Provide the [x, y] coordinate of the cell's center where the given text is located.  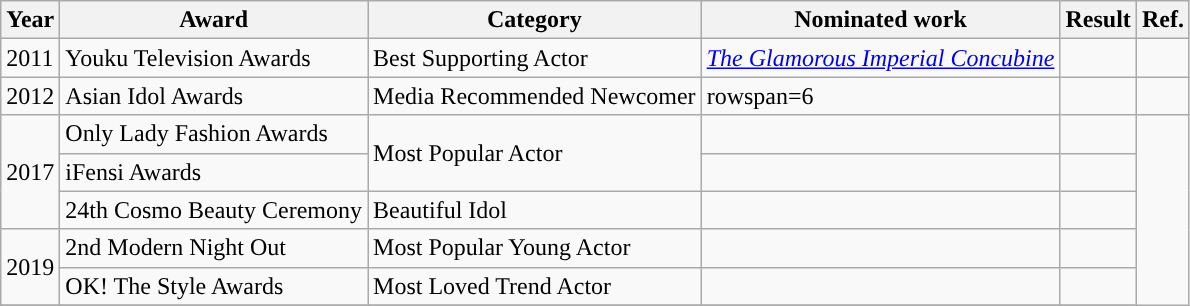
Most Popular Young Actor [535, 248]
Best Supporting Actor [535, 58]
Result [1098, 20]
Category [535, 20]
Most Loved Trend Actor [535, 286]
The Glamorous Imperial Concubine [880, 58]
Asian Idol Awards [214, 96]
OK! The Style Awards [214, 286]
Ref. [1162, 20]
Year [30, 20]
Media Recommended Newcomer [535, 96]
rowspan=6 [880, 96]
Award [214, 20]
2011 [30, 58]
Most Popular Actor [535, 153]
2nd Modern Night Out [214, 248]
Nominated work [880, 20]
iFensi Awards [214, 172]
2012 [30, 96]
Youku Television Awards [214, 58]
Only Lady Fashion Awards [214, 134]
Beautiful Idol [535, 210]
2019 [30, 267]
24th Cosmo Beauty Ceremony [214, 210]
2017 [30, 172]
